Scan for the cell matching the given text and deliver its (x, y) coordinate at center. 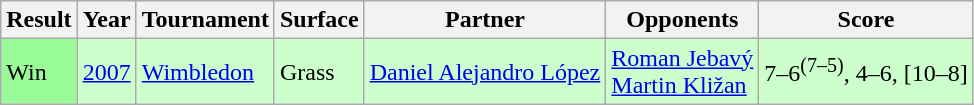
Wimbledon (205, 72)
Result (39, 20)
Grass (319, 72)
Score (866, 20)
7–6(7–5), 4–6, [10–8] (866, 72)
Opponents (682, 20)
Win (39, 72)
Roman Jebavý Martin Kližan (682, 72)
Year (106, 20)
Surface (319, 20)
2007 (106, 72)
Daniel Alejandro López (485, 72)
Tournament (205, 20)
Partner (485, 20)
